Locate the cell with the specified text and output its (X, Y) center coordinate. 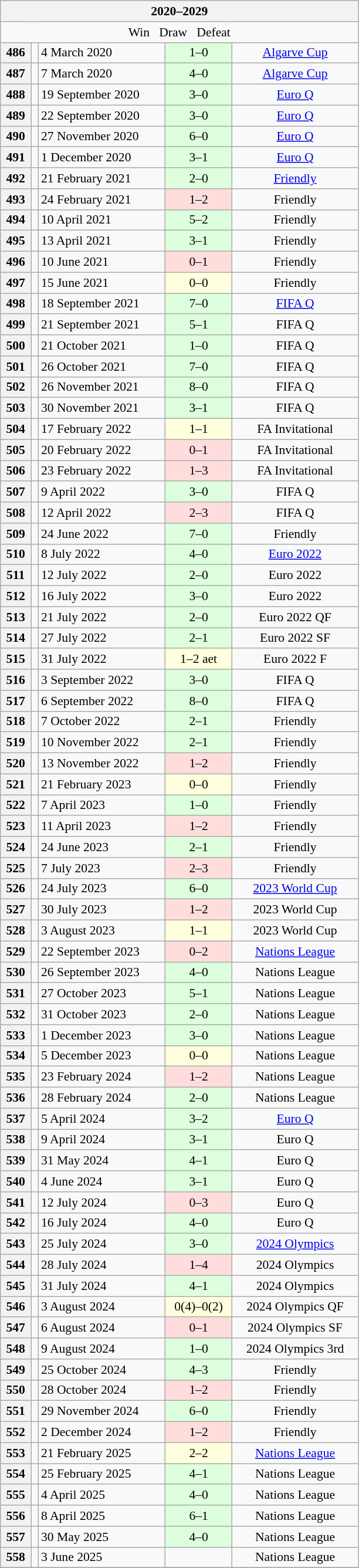
10 April 2021 (102, 220)
22 September 2023 (102, 951)
27 October 2023 (102, 994)
518 (16, 722)
521 (16, 784)
21 February 2023 (102, 784)
489 (16, 116)
24 February 2021 (102, 199)
533 (16, 1035)
Euro 2022 SF (295, 638)
31 July 2024 (102, 1286)
3 August 2023 (102, 931)
7 July 2023 (102, 868)
11 April 2023 (102, 827)
3 June 2025 (102, 1557)
502 (16, 387)
12 July 2024 (102, 1203)
17 February 2022 (102, 429)
519 (16, 743)
19 September 2020 (102, 95)
1 December 2020 (102, 158)
2024 Olympics SF (295, 1328)
524 (16, 847)
508 (16, 513)
539 (16, 1161)
513 (16, 617)
2–2 (198, 1453)
526 (16, 889)
21 July 2022 (102, 617)
27 July 2022 (102, 638)
520 (16, 764)
20 February 2022 (102, 450)
538 (16, 1140)
8 April 2025 (102, 1516)
1 December 2023 (102, 1035)
506 (16, 471)
512 (16, 597)
10 June 2021 (102, 262)
545 (16, 1286)
3 August 2024 (102, 1307)
490 (16, 137)
5–2 (198, 220)
493 (16, 199)
28 February 2024 (102, 1098)
494 (16, 220)
7 March 2020 (102, 74)
558 (16, 1557)
21 February 2025 (102, 1453)
3 September 2022 (102, 680)
507 (16, 492)
31 July 2022 (102, 659)
Win Draw Defeat (179, 32)
550 (16, 1390)
548 (16, 1349)
18 September 2021 (102, 304)
505 (16, 450)
544 (16, 1265)
495 (16, 241)
12 April 2022 (102, 513)
13 November 2022 (102, 764)
6–1 (198, 1516)
541 (16, 1203)
31 May 2024 (102, 1161)
551 (16, 1411)
28 July 2024 (102, 1265)
556 (16, 1516)
29 November 2024 (102, 1411)
24 June 2023 (102, 847)
30 July 2023 (102, 910)
6 August 2024 (102, 1328)
501 (16, 367)
498 (16, 304)
0–2 (198, 951)
4 April 2025 (102, 1495)
28 October 2024 (102, 1390)
499 (16, 325)
504 (16, 429)
525 (16, 868)
9 August 2024 (102, 1349)
522 (16, 805)
1–3 (198, 471)
547 (16, 1328)
1–4 (198, 1265)
Euro 2022 F (295, 659)
26 November 2021 (102, 387)
23 February 2022 (102, 471)
23 February 2024 (102, 1077)
26 September 2023 (102, 973)
21 February 2021 (102, 178)
517 (16, 701)
26 October 2021 (102, 367)
527 (16, 910)
4 March 2020 (102, 53)
497 (16, 283)
488 (16, 95)
27 November 2020 (102, 137)
4 June 2024 (102, 1181)
3–2 (198, 1119)
4–3 (198, 1370)
540 (16, 1181)
7 April 2023 (102, 805)
549 (16, 1370)
557 (16, 1537)
21 October 2021 (102, 346)
22 September 2020 (102, 116)
31 October 2023 (102, 1014)
8 July 2022 (102, 554)
492 (16, 178)
510 (16, 554)
13 April 2021 (102, 241)
21 September 2021 (102, 325)
9 April 2022 (102, 492)
2020–2029 (179, 11)
503 (16, 408)
528 (16, 931)
5 April 2024 (102, 1119)
25 July 2024 (102, 1244)
530 (16, 973)
516 (16, 680)
514 (16, 638)
536 (16, 1098)
6 September 2022 (102, 701)
30 November 2021 (102, 408)
511 (16, 575)
Euro 2022 QF (295, 617)
9 April 2024 (102, 1140)
534 (16, 1056)
7 October 2022 (102, 722)
543 (16, 1244)
24 July 2023 (102, 889)
0–3 (198, 1203)
16 July 2024 (102, 1223)
555 (16, 1495)
25 October 2024 (102, 1370)
24 June 2022 (102, 534)
2024 Olympics 3rd (295, 1349)
500 (16, 346)
554 (16, 1474)
2024 Olympics QF (295, 1307)
5 December 2023 (102, 1056)
486 (16, 53)
487 (16, 74)
12 July 2022 (102, 575)
546 (16, 1307)
25 February 2025 (102, 1474)
532 (16, 1014)
537 (16, 1119)
30 May 2025 (102, 1537)
0(4)–0(2) (198, 1307)
515 (16, 659)
529 (16, 951)
496 (16, 262)
15 June 2021 (102, 283)
2 December 2024 (102, 1432)
535 (16, 1077)
509 (16, 534)
542 (16, 1223)
531 (16, 994)
16 July 2022 (102, 597)
10 November 2022 (102, 743)
552 (16, 1432)
1–2 aet (198, 659)
523 (16, 827)
491 (16, 158)
553 (16, 1453)
